Pinpoint the cell where the given text exists, returning its [X, Y] midpoint coordinate. 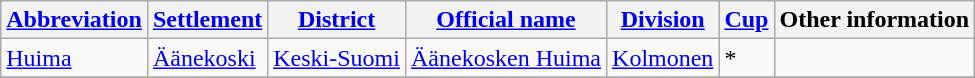
Cup [746, 20]
Abbreviation [74, 20]
Kolmonen [663, 58]
* [746, 58]
Other information [874, 20]
Äänekoski [207, 58]
Settlement [207, 20]
Official name [506, 20]
Huima [74, 58]
Division [663, 20]
Keski-Suomi [337, 58]
District [337, 20]
Äänekosken Huima [506, 58]
